Pinpoint the cell where the given text exists, returning its (x, y) midpoint coordinate. 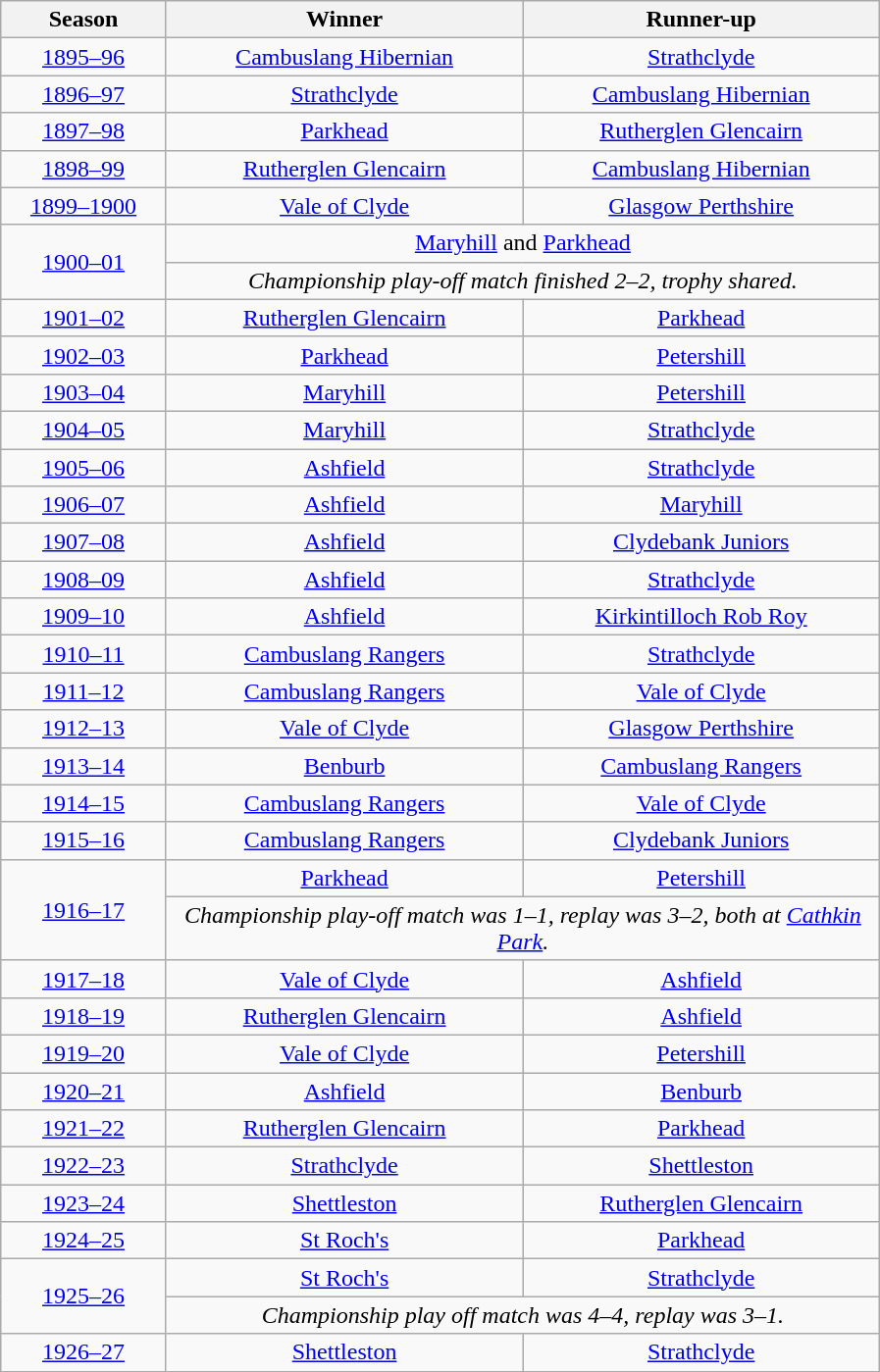
1921–22 (84, 1129)
1899–1900 (84, 206)
Kirkintilloch Rob Roy (701, 617)
1896–97 (84, 94)
1908–09 (84, 580)
Season (84, 20)
1923–24 (84, 1203)
1926–27 (84, 1352)
1922–23 (84, 1166)
1897–98 (84, 131)
1901–02 (84, 318)
1904–05 (84, 430)
Runner-up (701, 20)
Winner (344, 20)
1898–99 (84, 169)
1916–17 (84, 910)
1912–13 (84, 729)
1913–14 (84, 766)
1911–12 (84, 691)
1903–04 (84, 392)
1910–11 (84, 654)
1905–06 (84, 468)
Championship play off match was 4–4, replay was 3–1. (522, 1315)
1900–01 (84, 262)
1902–03 (84, 355)
1924–25 (84, 1241)
Championship play-off match was 1–1, replay was 3–2, both at Cathkin Park. (522, 928)
1907–08 (84, 542)
1918–19 (84, 1016)
1906–07 (84, 505)
1909–10 (84, 617)
1895–96 (84, 57)
1919–20 (84, 1053)
Maryhill and Parkhead (522, 243)
Championship play-off match finished 2–2, trophy shared. (522, 280)
1920–21 (84, 1092)
1915–16 (84, 840)
1914–15 (84, 803)
1917–18 (84, 979)
1925–26 (84, 1296)
